Find where the given text appears and provide that cell's center as (X, Y) coordinate. 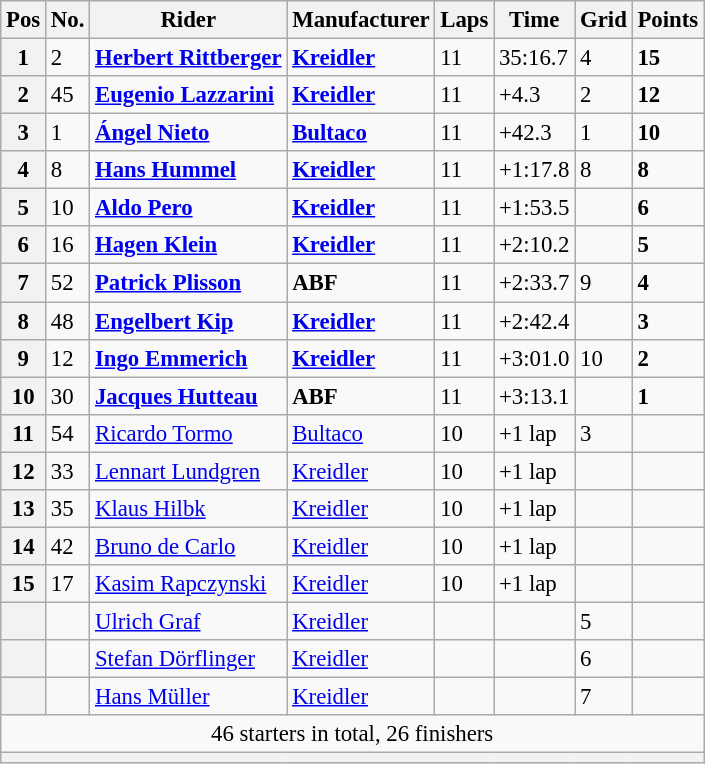
+42.3 (534, 133)
Hagen Klein (188, 245)
Laps (464, 20)
Bruno de Carlo (188, 546)
52 (68, 283)
16 (68, 245)
+3:13.1 (534, 396)
Manufacturer (361, 20)
14 (24, 546)
46 starters in total, 26 finishers (352, 734)
Herbert Rittberger (188, 58)
Lennart Lundgren (188, 471)
Stefan Dörflinger (188, 659)
42 (68, 546)
+1:53.5 (534, 208)
33 (68, 471)
Ulrich Graf (188, 621)
Ingo Emmerich (188, 358)
+4.3 (534, 95)
Time (534, 20)
Grid (604, 20)
Ricardo Tormo (188, 433)
Patrick Plisson (188, 283)
Points (668, 20)
54 (68, 433)
30 (68, 396)
Ángel Nieto (188, 133)
45 (68, 95)
Aldo Pero (188, 208)
Engelbert Kip (188, 321)
Kasim Rapczynski (188, 584)
Hans Müller (188, 697)
35 (68, 509)
Rider (188, 20)
17 (68, 584)
No. (68, 20)
Klaus Hilbk (188, 509)
Eugenio Lazzarini (188, 95)
13 (24, 509)
+2:33.7 (534, 283)
Pos (24, 20)
+3:01.0 (534, 358)
48 (68, 321)
Jacques Hutteau (188, 396)
+2:10.2 (534, 245)
+2:42.4 (534, 321)
+1:17.8 (534, 170)
Hans Hummel (188, 170)
35:16.7 (534, 58)
